Output the [x, y] coordinate of the center of the cell containing the given text.  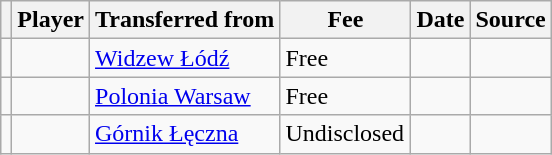
Date [440, 20]
Undisclosed [346, 134]
Polonia Warsaw [185, 96]
Widzew Łódź [185, 58]
Player [51, 20]
Source [510, 20]
Górnik Łęczna [185, 134]
Fee [346, 20]
Transferred from [185, 20]
